Return the (x, y) coordinate for the center point of the cell that contains the specified text.  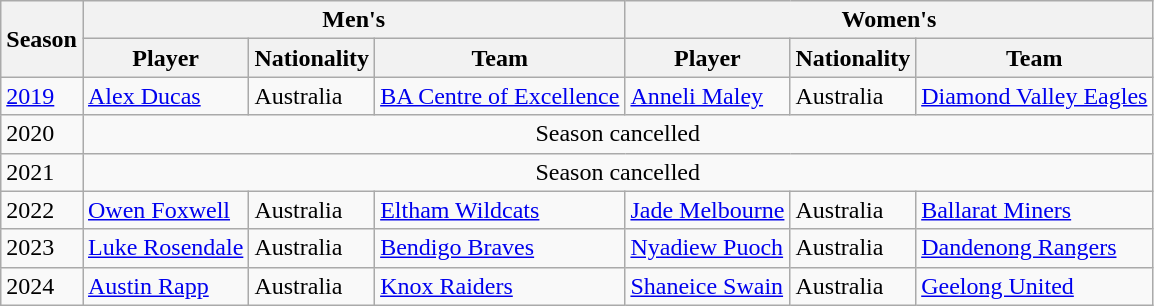
Austin Rapp (165, 286)
Luke Rosendale (165, 248)
2023 (42, 248)
Jade Melbourne (708, 210)
Knox Raiders (500, 286)
Anneli Maley (708, 96)
Women's (889, 20)
Dandenong Rangers (1034, 248)
Alex Ducas (165, 96)
2021 (42, 172)
Geelong United (1034, 286)
Eltham Wildcats (500, 210)
2024 (42, 286)
2019 (42, 96)
BA Centre of Excellence (500, 96)
Ballarat Miners (1034, 210)
Men's (353, 20)
2022 (42, 210)
Season (42, 39)
Shaneice Swain (708, 286)
2020 (42, 134)
Owen Foxwell (165, 210)
Nyadiew Puoch (708, 248)
Diamond Valley Eagles (1034, 96)
Bendigo Braves (500, 248)
